Provide the (x, y) coordinate of the cell's center where the given text is located.  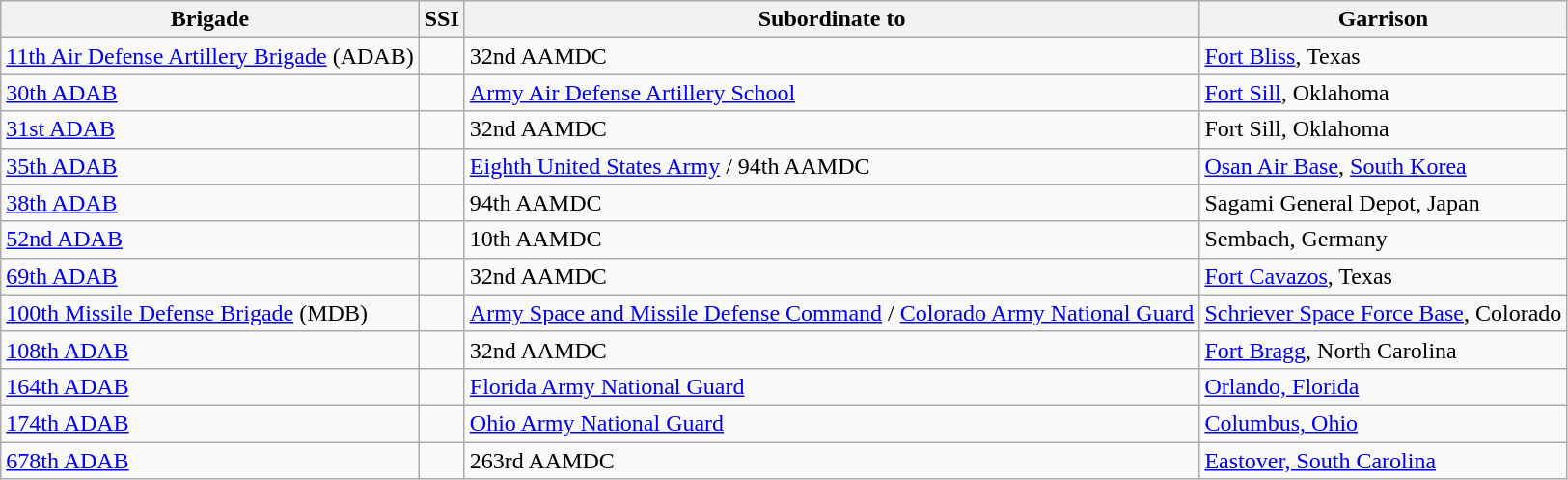
Fort Bliss, Texas (1384, 56)
Sembach, Germany (1384, 240)
263rd AAMDC (832, 461)
Sagami General Depot, Japan (1384, 203)
Osan Air Base, South Korea (1384, 166)
Army Air Defense Artillery School (832, 93)
100th Missile Defense Brigade (MDB) (210, 313)
30th ADAB (210, 93)
Eighth United States Army / 94th AAMDC (832, 166)
31st ADAB (210, 129)
Columbus, Ohio (1384, 423)
Schriever Space Force Base, Colorado (1384, 313)
Florida Army National Guard (832, 386)
69th ADAB (210, 276)
Orlando, Florida (1384, 386)
10th AAMDC (832, 240)
Garrison (1384, 19)
Ohio Army National Guard (832, 423)
Fort Bragg, North Carolina (1384, 350)
94th AAMDC (832, 203)
164th ADAB (210, 386)
Brigade (210, 19)
174th ADAB (210, 423)
38th ADAB (210, 203)
Fort Cavazos, Texas (1384, 276)
678th ADAB (210, 461)
Eastover, South Carolina (1384, 461)
108th ADAB (210, 350)
35th ADAB (210, 166)
SSI (442, 19)
52nd ADAB (210, 240)
Army Space and Missile Defense Command / Colorado Army National Guard (832, 313)
11th Air Defense Artillery Brigade (ADAB) (210, 56)
Subordinate to (832, 19)
